Output the (x, y) coordinate of the center of the cell containing the given text.  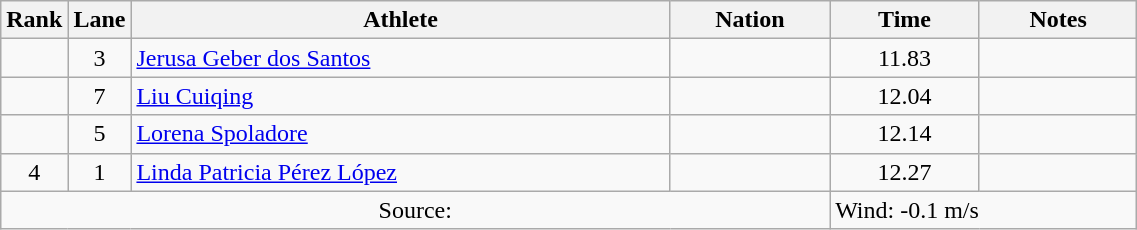
Source: (416, 210)
12.14 (905, 134)
7 (100, 96)
11.83 (905, 58)
1 (100, 172)
Jerusa Geber dos Santos (400, 58)
Athlete (400, 20)
Rank (34, 20)
5 (100, 134)
Lorena Spoladore (400, 134)
Liu Cuiqing (400, 96)
3 (100, 58)
Linda Patricia Pérez López (400, 172)
4 (34, 172)
Nation (750, 20)
12.04 (905, 96)
Lane (100, 20)
12.27 (905, 172)
Notes (1058, 20)
Time (905, 20)
Wind: -0.1 m/s (984, 210)
